Extract the (x, y) coordinate from the center of the cell holding the provided text.  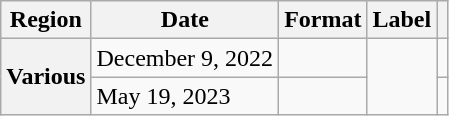
Format (323, 20)
Region (46, 20)
Date (185, 20)
December 9, 2022 (185, 58)
May 19, 2023 (185, 96)
Label (402, 20)
Various (46, 77)
